Return [x, y] of the center of cell containing provided text 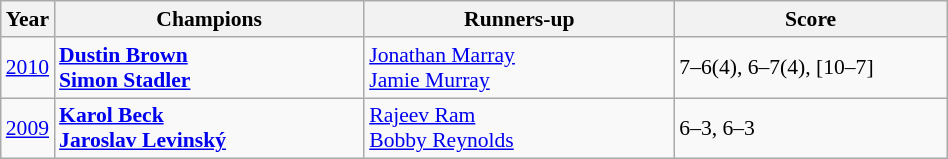
Rajeev Ram Bobby Reynolds [519, 128]
Year [28, 19]
Score [810, 19]
2010 [28, 68]
Jonathan Marray Jamie Murray [519, 68]
Champions [209, 19]
7–6(4), 6–7(4), [10–7] [810, 68]
Dustin Brown Simon Stadler [209, 68]
Runners-up [519, 19]
6–3, 6–3 [810, 128]
Karol Beck Jaroslav Levinský [209, 128]
2009 [28, 128]
